Output the [x, y] coordinate of the center of the cell containing the given text.  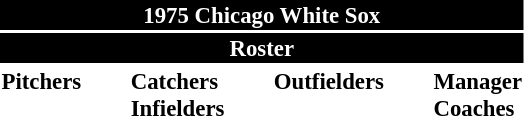
1975 Chicago White Sox [262, 15]
Roster [262, 48]
